Determine the (x, y) coordinate at the center of the cell enclosing the given text.  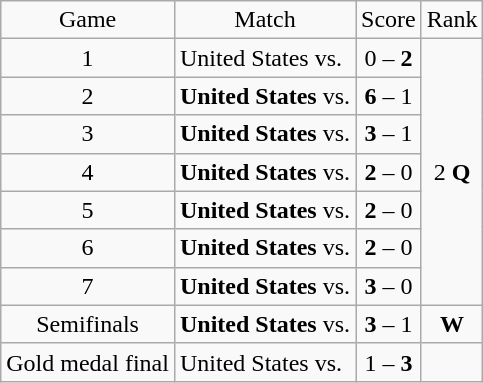
Score (389, 20)
Match (264, 20)
0 – 2 (389, 58)
Game (88, 20)
Gold medal final (88, 362)
Semifinals (88, 324)
6 (88, 248)
2 Q (452, 172)
Rank (452, 20)
3 (88, 134)
4 (88, 172)
7 (88, 286)
6 – 1 (389, 96)
1 (88, 58)
3 – 0 (389, 286)
W (452, 324)
2 (88, 96)
1 – 3 (389, 362)
5 (88, 210)
